Detect which cell encompasses the target text, then output its (X, Y) center coordinate. 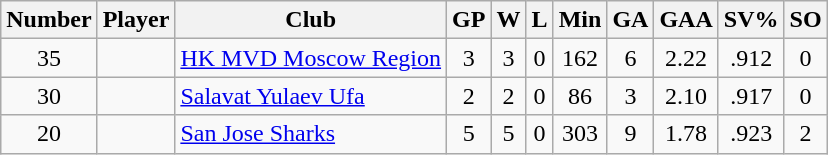
L (540, 20)
Salavat Yulaev Ufa (311, 96)
162 (580, 58)
San Jose Sharks (311, 134)
W (508, 20)
SV% (751, 20)
Min (580, 20)
20 (49, 134)
30 (49, 96)
86 (580, 96)
Player (136, 20)
Club (311, 20)
HK MVD Moscow Region (311, 58)
GA (630, 20)
.917 (751, 96)
.912 (751, 58)
GP (469, 20)
Number (49, 20)
2.22 (686, 58)
303 (580, 134)
GAA (686, 20)
.923 (751, 134)
1.78 (686, 134)
6 (630, 58)
35 (49, 58)
2.10 (686, 96)
SO (806, 20)
9 (630, 134)
